Locate the cell with the specified text and output its (X, Y) center coordinate. 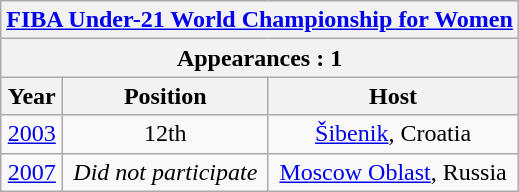
2007 (32, 172)
Position (166, 96)
Year (32, 96)
Did not participate (166, 172)
12th (166, 134)
Šibenik, Croatia (394, 134)
2003 (32, 134)
FIBA Under-21 World Championship for Women (260, 20)
Host (394, 96)
Moscow Oblast, Russia (394, 172)
Appearances : 1 (260, 58)
